Locate the cell with the specified text and output its [x, y] center coordinate. 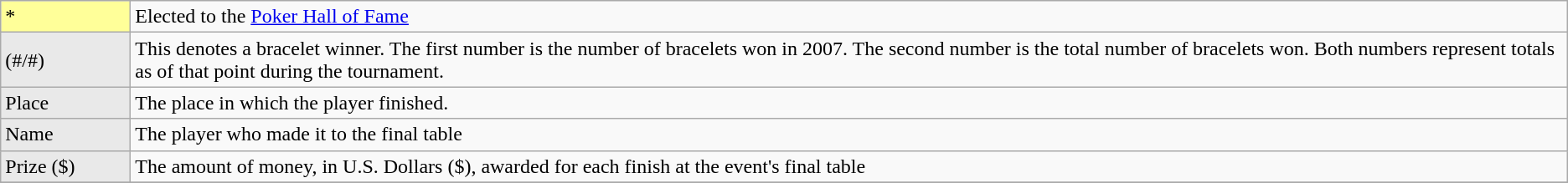
The place in which the player finished. [849, 103]
(#/#) [65, 60]
The player who made it to the final table [849, 135]
Prize ($) [65, 166]
Name [65, 135]
* [65, 17]
Elected to the Poker Hall of Fame [849, 17]
The amount of money, in U.S. Dollars ($), awarded for each finish at the event's final table [849, 166]
Place [65, 103]
